Return (X, Y) of the center of cell containing provided text 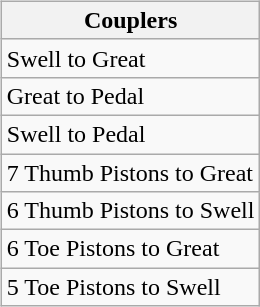
Swell to Great (130, 58)
Great to Pedal (130, 96)
6 Thumb Pistons to Swell (130, 211)
Couplers (130, 20)
7 Thumb Pistons to Great (130, 173)
5 Toe Pistons to Swell (130, 287)
6 Toe Pistons to Great (130, 249)
Swell to Pedal (130, 134)
